Output the [x, y] coordinate of the center of the cell containing the given text.  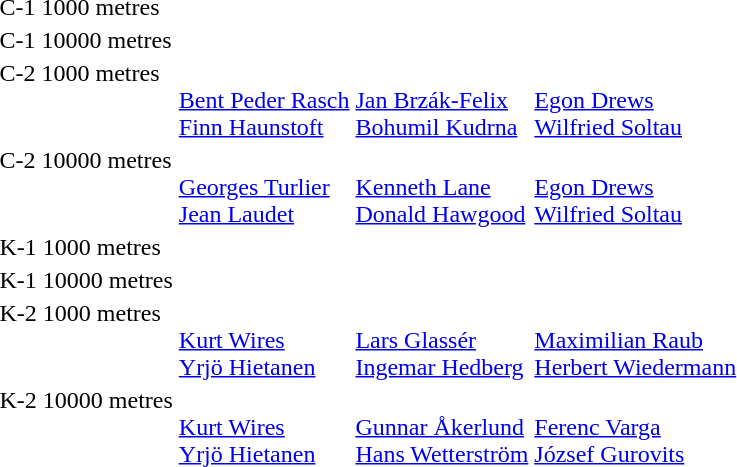
Georges TurlierJean Laudet [264, 187]
Kurt WiresYrjö Hietanen [264, 340]
Jan Brzák-FelixBohumil Kudrna [442, 100]
Kenneth LaneDonald Hawgood [442, 187]
Lars GlassérIngemar Hedberg [442, 340]
Bent Peder RaschFinn Haunstoft [264, 100]
